Detect which cell encompasses the target text, then output its [X, Y] center coordinate. 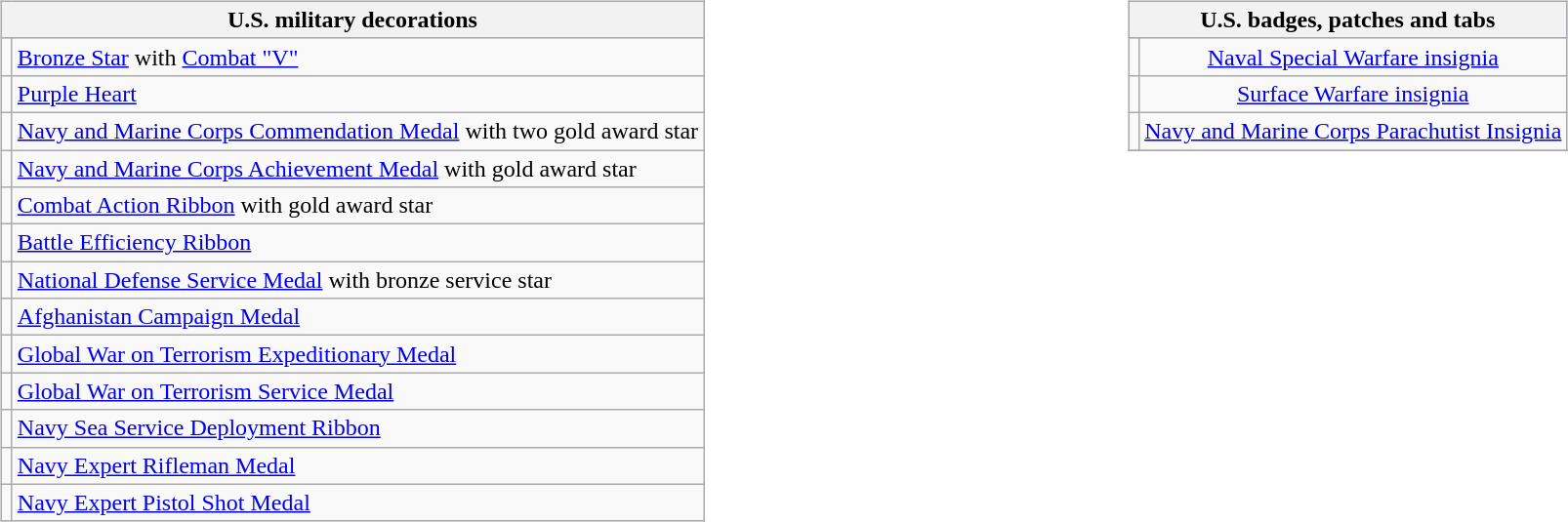
Purple Heart [357, 94]
Naval Special Warfare insignia [1353, 57]
National Defense Service Medal with bronze service star [357, 280]
Navy and Marine Corps Parachutist Insignia [1353, 131]
Bronze Star with Combat "V" [357, 57]
Navy Expert Pistol Shot Medal [357, 502]
Navy Sea Service Deployment Ribbon [357, 428]
Navy and Marine Corps Achievement Medal with gold award star [357, 169]
Global War on Terrorism Expeditionary Medal [357, 354]
Afghanistan Campaign Medal [357, 317]
Global War on Terrorism Service Medal [357, 391]
Battle Efficiency Ribbon [357, 243]
Surface Warfare insignia [1353, 94]
Combat Action Ribbon with gold award star [357, 206]
Navy and Marine Corps Commendation Medal with two gold award star [357, 131]
U.S. badges, patches and tabs [1347, 20]
Navy Expert Rifleman Medal [357, 465]
U.S. military decorations [351, 20]
